Extract the (X, Y) coordinate from the center of the cell holding the provided text.  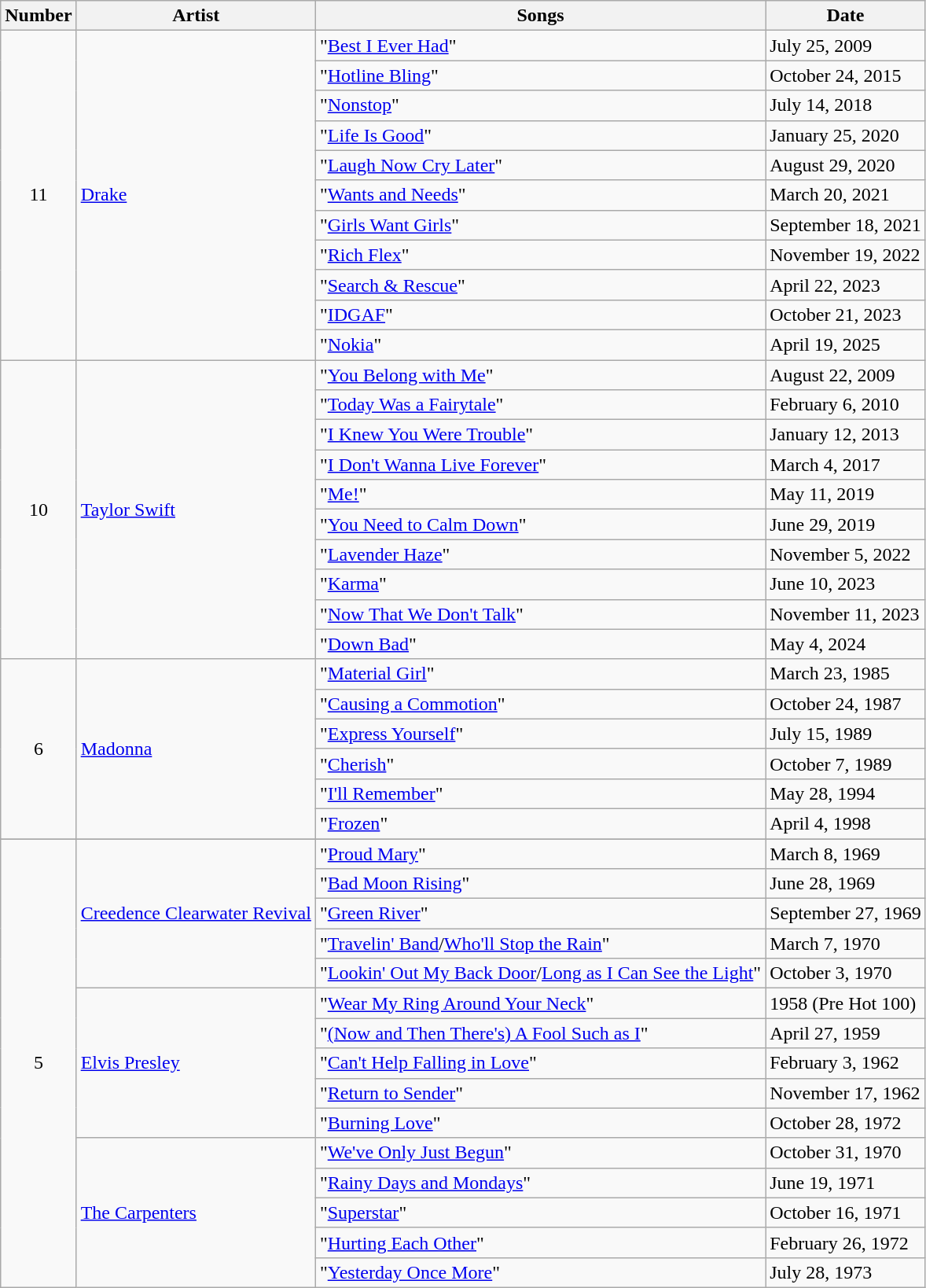
Artist (196, 16)
"Material Girl" (540, 674)
"Nonstop" (540, 105)
"Life Is Good" (540, 135)
October 24, 1987 (846, 704)
February 26, 1972 (846, 1242)
April 4, 1998 (846, 823)
"(Now and Then There's) A Fool Such as I" (540, 1033)
October 28, 1972 (846, 1123)
"Now That We Don't Talk" (540, 614)
July 25, 2009 (846, 46)
Number (39, 16)
June 29, 2019 (846, 524)
"Wear My Ring Around Your Neck" (540, 1003)
"Return to Sender" (540, 1093)
June 19, 1971 (846, 1183)
"Me!" (540, 495)
10 (39, 510)
"Cherish" (540, 764)
May 28, 1994 (846, 793)
"Lookin' Out My Back Door/Long as I Can See the Light" (540, 973)
"Causing a Commotion" (540, 704)
"Best I Ever Had" (540, 46)
"Today Was a Fairytale" (540, 405)
6 (39, 749)
Date (846, 16)
"IDGAF" (540, 315)
April 19, 2025 (846, 344)
May 11, 2019 (846, 495)
"Girls Want Girls" (540, 225)
"I Don't Wanna Live Forever" (540, 465)
"I'll Remember" (540, 793)
October 31, 1970 (846, 1153)
July 15, 1989 (846, 734)
August 29, 2020 (846, 165)
"Can't Help Falling in Love" (540, 1063)
"Nokia" (540, 344)
May 4, 2024 (846, 644)
September 18, 2021 (846, 225)
July 14, 2018 (846, 105)
November 5, 2022 (846, 554)
"Laugh Now Cry Later" (540, 165)
Songs (540, 16)
"Proud Mary" (540, 853)
Taylor Swift (196, 510)
"Down Bad" (540, 644)
Drake (196, 195)
"Burning Love" (540, 1123)
"Express Yourself" (540, 734)
January 25, 2020 (846, 135)
Elvis Presley (196, 1063)
March 4, 2017 (846, 465)
October 24, 2015 (846, 75)
October 16, 1971 (846, 1213)
August 22, 2009 (846, 375)
"Yesterday Once More" (540, 1272)
"Lavender Haze" (540, 554)
1958 (Pre Hot 100) (846, 1003)
September 27, 1969 (846, 914)
"Rich Flex" (540, 255)
October 7, 1989 (846, 764)
The Carpenters (196, 1213)
March 8, 1969 (846, 853)
March 7, 1970 (846, 944)
"Hotline Bling" (540, 75)
June 28, 1969 (846, 884)
October 3, 1970 (846, 973)
"Frozen" (540, 823)
March 23, 1985 (846, 674)
November 19, 2022 (846, 255)
January 12, 2013 (846, 435)
"You Belong with Me" (540, 375)
Creedence Clearwater Revival (196, 913)
October 21, 2023 (846, 315)
November 11, 2023 (846, 614)
November 17, 1962 (846, 1093)
"Superstar" (540, 1213)
"You Need to Calm Down" (540, 524)
February 3, 1962 (846, 1063)
March 20, 2021 (846, 195)
"Wants and Needs" (540, 195)
July 28, 1973 (846, 1272)
"I Knew You Were Trouble" (540, 435)
"Travelin' Band/Who'll Stop the Rain" (540, 944)
"Hurting Each Other" (540, 1242)
Madonna (196, 749)
June 10, 2023 (846, 584)
"Rainy Days and Mondays" (540, 1183)
"Search & Rescue" (540, 285)
"Bad Moon Rising" (540, 884)
April 22, 2023 (846, 285)
11 (39, 195)
February 6, 2010 (846, 405)
April 27, 1959 (846, 1033)
"Karma" (540, 584)
"Green River" (540, 914)
"We've Only Just Begun" (540, 1153)
5 (39, 1063)
